Locate the cell with the specified text and output its [X, Y] center coordinate. 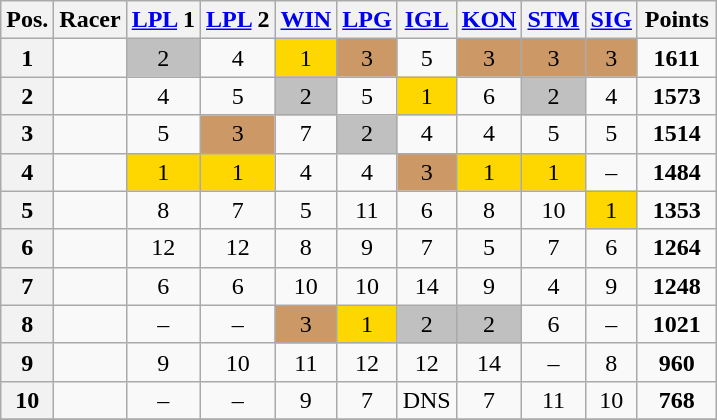
WIN [306, 20]
STM [554, 20]
IGL [426, 20]
1248 [676, 286]
960 [676, 362]
Racer [90, 20]
SIG [611, 20]
1353 [676, 210]
KON [489, 20]
768 [676, 400]
Pos. [28, 20]
DNS [426, 400]
LPL 2 [238, 20]
1264 [676, 248]
1021 [676, 324]
1611 [676, 58]
1514 [676, 134]
LPG [367, 20]
Points [676, 20]
1484 [676, 172]
1573 [676, 96]
LPL 1 [163, 20]
